Capture the cell that displays the provided text and extract its [X, Y] central coordinate. 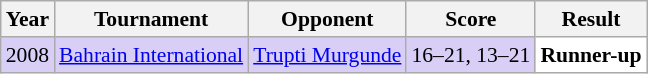
2008 [28, 55]
Runner-up [590, 55]
Tournament [151, 19]
Score [470, 19]
Year [28, 19]
Result [590, 19]
Bahrain International [151, 55]
16–21, 13–21 [470, 55]
Opponent [327, 19]
Trupti Murgunde [327, 55]
